Find where the given text appears and provide that cell's center as (X, Y) coordinate. 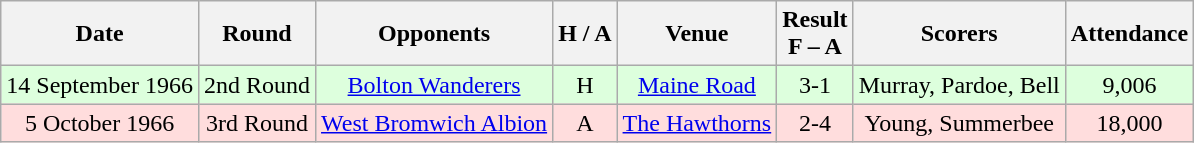
Murray, Pardoe, Bell (959, 85)
5 October 1966 (100, 123)
A (585, 123)
The Hawthorns (697, 123)
ResultF – A (815, 34)
14 September 1966 (100, 85)
3-1 (815, 85)
West Bromwich Albion (434, 123)
Venue (697, 34)
Bolton Wanderers (434, 85)
18,000 (1129, 123)
Round (256, 34)
9,006 (1129, 85)
Attendance (1129, 34)
Young, Summerbee (959, 123)
H / A (585, 34)
H (585, 85)
Maine Road (697, 85)
Scorers (959, 34)
Date (100, 34)
2-4 (815, 123)
Opponents (434, 34)
3rd Round (256, 123)
2nd Round (256, 85)
